Identify which cell holds the provided text, then report its [X, Y] central coordinate. 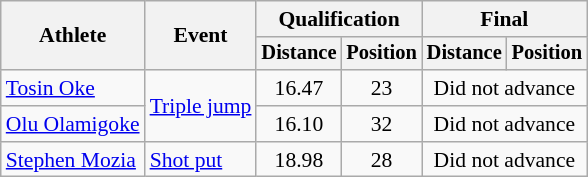
Olu Olamigoke [73, 124]
Athlete [73, 36]
Qualification [338, 19]
Event [201, 36]
16.10 [298, 124]
Final [504, 19]
16.47 [298, 88]
32 [381, 124]
23 [381, 88]
Tosin Oke [73, 88]
Triple jump [201, 106]
